Scan for the cell matching the given text and deliver its [X, Y] coordinate at center. 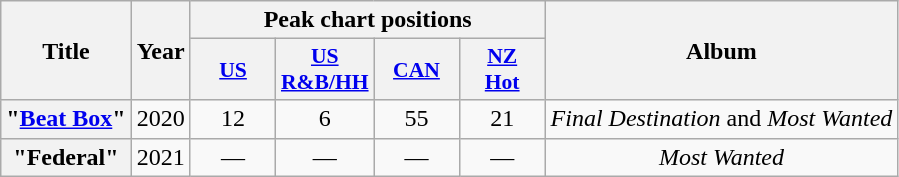
12 [233, 119]
USR&B/HH [325, 70]
US [233, 70]
21 [502, 119]
Year [160, 50]
Final Destination and Most Wanted [722, 119]
Most Wanted [722, 157]
2020 [160, 119]
"Beat Box" [66, 119]
NZHot [502, 70]
Peak chart positions [368, 20]
CAN [417, 70]
2021 [160, 157]
6 [325, 119]
55 [417, 119]
Title [66, 50]
"Federal" [66, 157]
Album [722, 50]
